Return (x, y) of the center of cell containing provided text 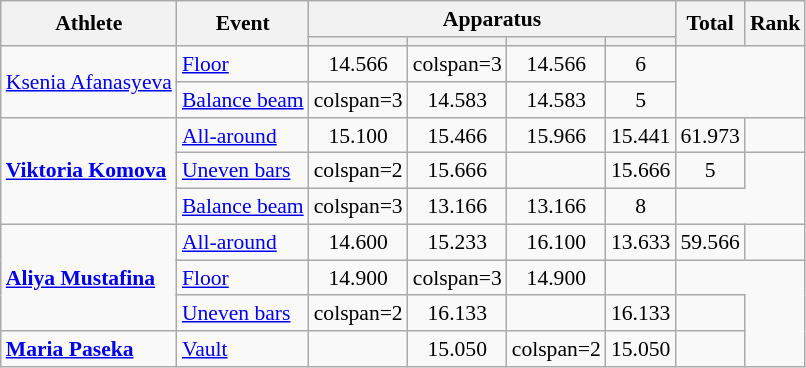
Rank (776, 24)
Total (710, 24)
6 (640, 64)
Viktoria Komova (89, 172)
Maria Paseka (89, 349)
13.633 (640, 243)
15.233 (458, 243)
Ksenia Afanasyeva (89, 82)
15.100 (358, 136)
59.566 (710, 243)
8 (640, 207)
15.441 (640, 136)
14.600 (358, 243)
Apparatus (492, 19)
Event (243, 24)
16.100 (556, 243)
15.466 (458, 136)
15.966 (556, 136)
Athlete (89, 24)
Vault (243, 349)
Aliya Mustafina (89, 278)
61.973 (710, 136)
